From the cell containing the given text, extract its center point as (X, Y) coordinate. 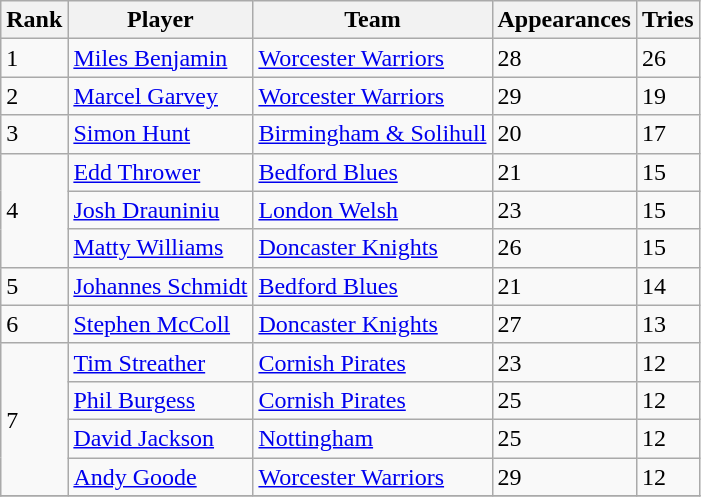
3 (34, 134)
28 (564, 58)
Tim Streather (160, 362)
Birmingham & Solihull (372, 134)
Team (372, 20)
20 (564, 134)
13 (668, 324)
Andy Goode (160, 477)
Nottingham (372, 438)
Miles Benjamin (160, 58)
Player (160, 20)
4 (34, 210)
Johannes Schmidt (160, 286)
Rank (34, 20)
2 (34, 96)
5 (34, 286)
17 (668, 134)
6 (34, 324)
Marcel Garvey (160, 96)
Matty Williams (160, 248)
19 (668, 96)
Appearances (564, 20)
London Welsh (372, 210)
27 (564, 324)
14 (668, 286)
Edd Thrower (160, 172)
7 (34, 419)
1 (34, 58)
Simon Hunt (160, 134)
Josh Drauniniu (160, 210)
David Jackson (160, 438)
Tries (668, 20)
Stephen McColl (160, 324)
Phil Burgess (160, 400)
